Find where the given text appears and provide that cell's center as [X, Y] coordinate. 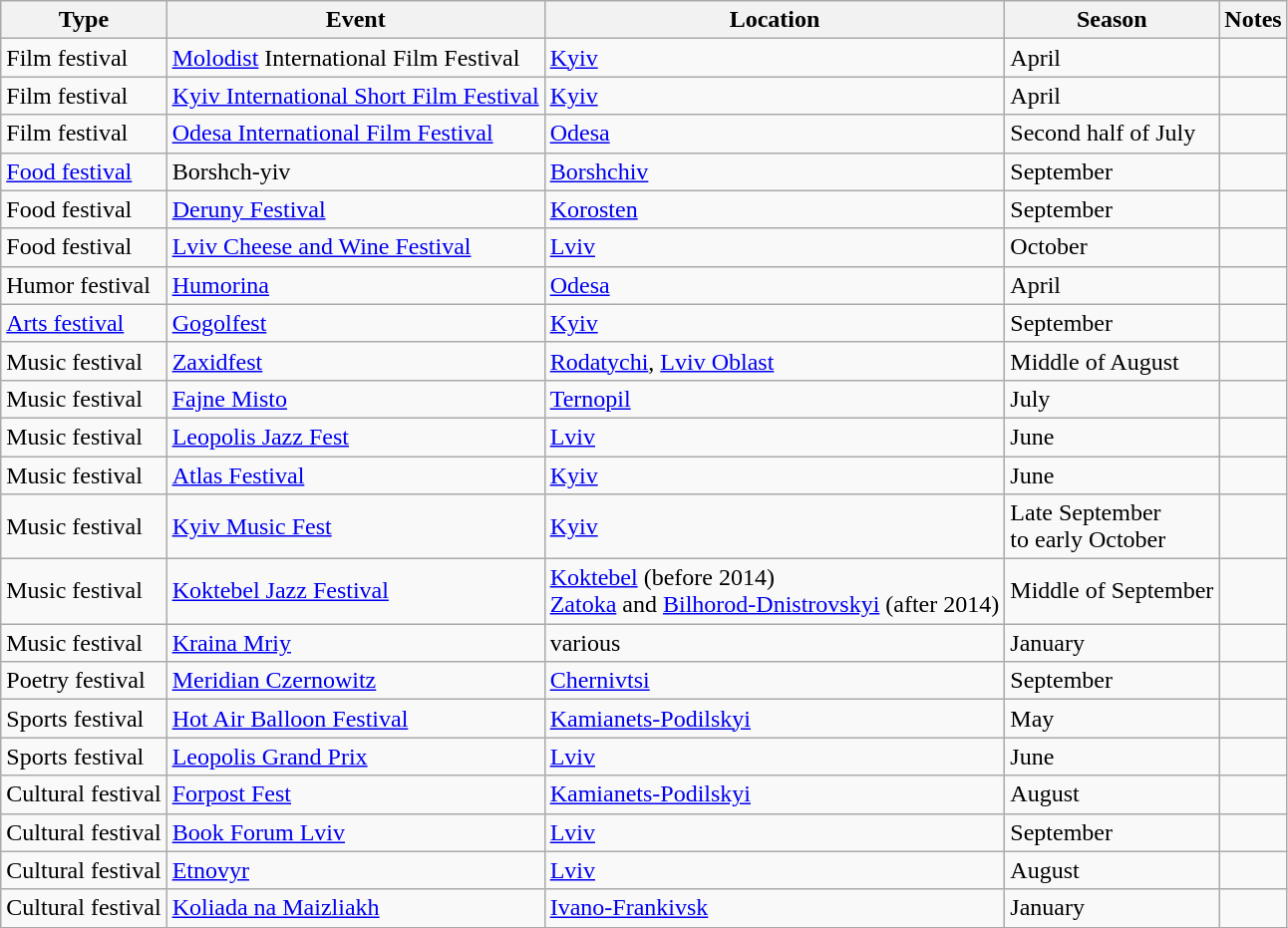
Humorina [355, 285]
Forpost Fest [355, 794]
Notes [1253, 20]
Meridian Czernowitz [355, 681]
Atlas Festival [355, 475]
various [775, 643]
Etnovyr [355, 870]
Odesa International Film Festival [355, 134]
Second half of July [1113, 134]
Borshch-yiv [355, 171]
Kraina Mriy [355, 643]
Season [1113, 20]
Ivano-Frankivsk [775, 908]
Zaxidfest [355, 361]
Arts festival [84, 323]
Chernivtsi [775, 681]
Lviv Cheese and Wine Festival [355, 247]
Late Septemberto early October [1113, 526]
Event [355, 20]
Hot Air Balloon Festival [355, 719]
Gogolfest [355, 323]
Humor festival [84, 285]
Leopolis Jazz Fest [355, 437]
Middle of August [1113, 361]
Molodist International Film Festival [355, 58]
Korosten [775, 209]
Ternopil [775, 399]
October [1113, 247]
Location [775, 20]
Poetry festival [84, 681]
Rodatychi, Lviv Oblast [775, 361]
Type [84, 20]
Kyiv Music Fest [355, 526]
Leopolis Grand Prix [355, 757]
Middle of September [1113, 592]
July [1113, 399]
Koliada na Maizliakh [355, 908]
Book Forum Lviv [355, 832]
Borshchiv [775, 171]
Koktebel Jazz Festival [355, 592]
Kyiv International Short Film Festival [355, 96]
Fajne Misto [355, 399]
Deruny Festival [355, 209]
May [1113, 719]
Koktebel (before 2014)Zatoka and Bilhorod-Dnistrovskyi (after 2014) [775, 592]
